Pinpoint the cell where the given text exists, returning its [X, Y] midpoint coordinate. 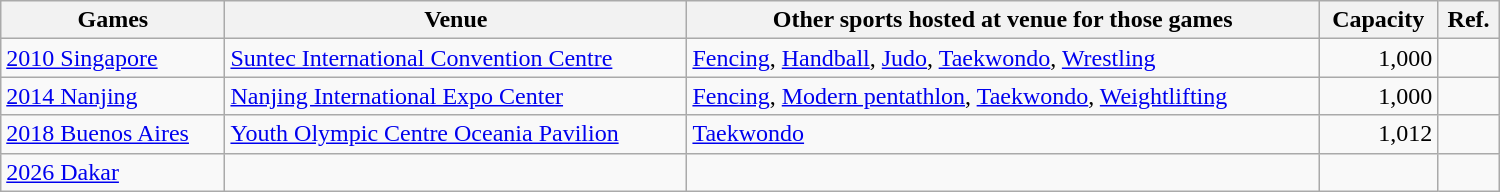
Suntec International Convention Centre [456, 58]
2010 Singapore [113, 58]
Fencing, Handball, Judo, Taekwondo, Wrestling [1003, 58]
Youth Olympic Centre Oceania Pavilion [456, 134]
Capacity [1378, 20]
Games [113, 20]
Fencing, Modern pentathlon, Taekwondo, Weightlifting [1003, 96]
Taekwondo [1003, 134]
2018 Buenos Aires [113, 134]
1,012 [1378, 134]
2026 Dakar [113, 172]
Venue [456, 20]
Ref. [1468, 20]
Nanjing International Expo Center [456, 96]
Other sports hosted at venue for those games [1003, 20]
2014 Nanjing [113, 96]
